Search for the cell housing the specified text and yield its (x, y) center coordinate. 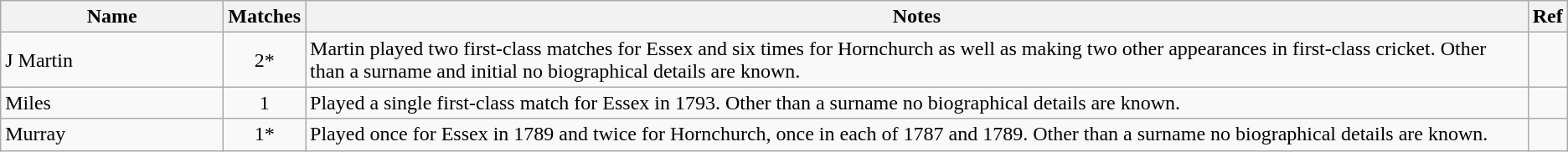
Played a single first-class match for Essex in 1793. Other than a surname no biographical details are known. (917, 103)
1 (265, 103)
Notes (917, 17)
1* (265, 134)
Matches (265, 17)
2* (265, 60)
Name (112, 17)
Ref (1548, 17)
Played once for Essex in 1789 and twice for Hornchurch, once in each of 1787 and 1789. Other than a surname no biographical details are known. (917, 134)
Murray (112, 134)
Miles (112, 103)
J Martin (112, 60)
